Detect which cell encompasses the target text, then output its (x, y) center coordinate. 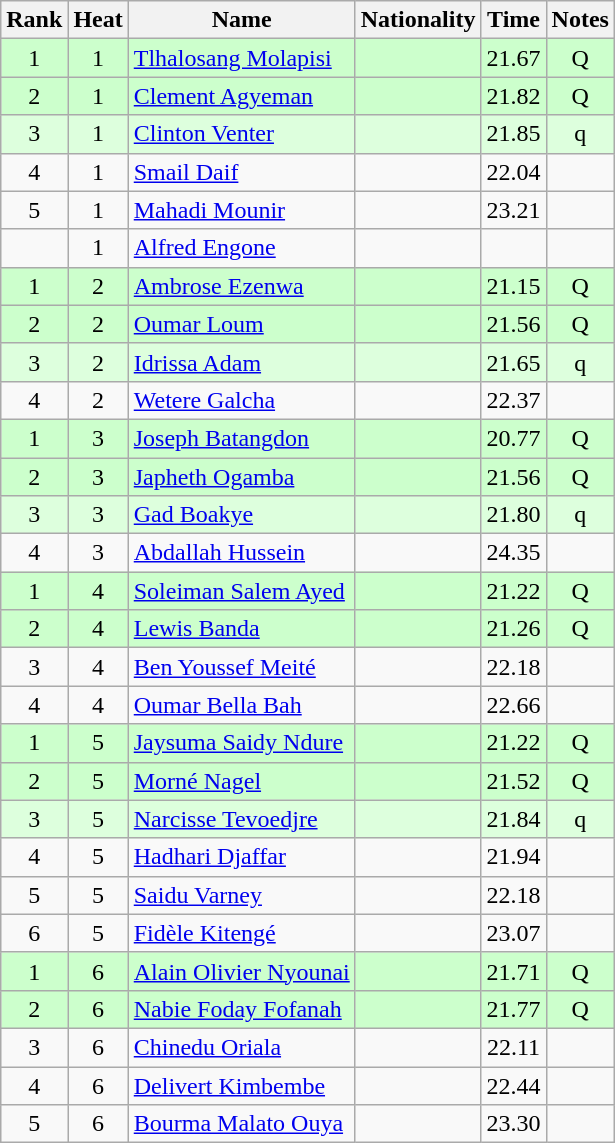
Clement Agyeman (242, 96)
21.84 (514, 819)
Wetere Galcha (242, 400)
Nabie Foday Fofanah (242, 1009)
22.44 (514, 1085)
Clinton Venter (242, 134)
Narcisse Tevoedjre (242, 819)
Abdallah Hussein (242, 553)
22.11 (514, 1047)
Tlhalosang Molapisi (242, 58)
Name (242, 20)
Idrissa Adam (242, 362)
Alain Olivier Nyounai (242, 971)
21.77 (514, 1009)
21.26 (514, 629)
Japheth Ogamba (242, 477)
21.15 (514, 286)
24.35 (514, 553)
Bourma Malato Ouya (242, 1124)
22.37 (514, 400)
Rank (34, 20)
Time (514, 20)
Smail Daif (242, 172)
Delivert Kimbembe (242, 1085)
Jaysuma Saidy Ndure (242, 743)
22.66 (514, 705)
21.94 (514, 857)
21.67 (514, 58)
Hadhari Djaffar (242, 857)
21.52 (514, 781)
21.82 (514, 96)
Ambrose Ezenwa (242, 286)
22.04 (514, 172)
Soleiman Salem Ayed (242, 591)
Chinedu Oriala (242, 1047)
Joseph Batangdon (242, 438)
Ben Youssef Meité (242, 667)
Notes (580, 20)
Saidu Varney (242, 895)
23.21 (514, 210)
Fidèle Kitengé (242, 933)
Heat (98, 20)
21.71 (514, 971)
Lewis Banda (242, 629)
Alfred Engone (242, 248)
Mahadi Mounir (242, 210)
20.77 (514, 438)
Oumar Loum (242, 324)
Gad Boakye (242, 515)
Morné Nagel (242, 781)
23.07 (514, 933)
Nationality (418, 20)
21.65 (514, 362)
21.85 (514, 134)
Oumar Bella Bah (242, 705)
21.80 (514, 515)
23.30 (514, 1124)
